Identify which cell holds the provided text, then report its [X, Y] central coordinate. 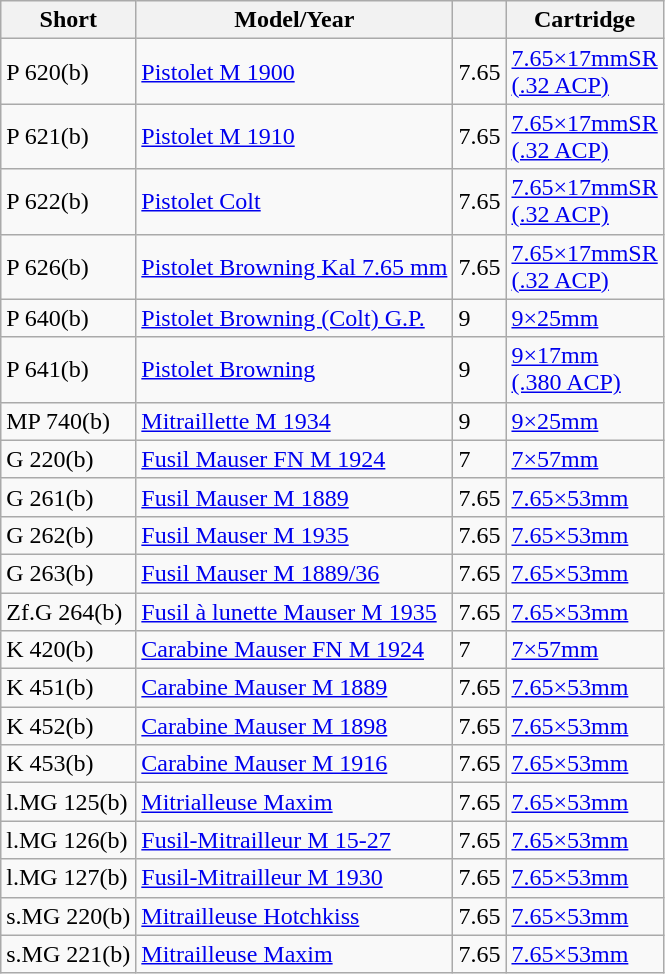
G 263(b) [68, 573]
Pistolet M 1910 [294, 136]
Pistolet Browning Kal 7.65 mm [294, 266]
Cartridge [584, 20]
Pistolet Browning (Colt) G.P. [294, 318]
Mitrialleuse Maxim [294, 802]
Carabine Mauser M 1916 [294, 764]
s.MG 220(b) [68, 916]
P 621(b) [68, 136]
Zf.G 264(b) [68, 611]
9×17mm(.380 ACP) [584, 370]
Mitraillette M 1934 [294, 421]
Mitrailleuse Hotchkiss [294, 916]
Pistolet Browning [294, 370]
l.MG 126(b) [68, 840]
K 451(b) [68, 688]
l.MG 127(b) [68, 878]
Fusil Mauser M 1935 [294, 535]
Fusil Mauser M 1889/36 [294, 573]
K 453(b) [68, 764]
Fusil Mauser FN M 1924 [294, 459]
Fusil-Mitrailleur M 1930 [294, 878]
K 420(b) [68, 650]
K 452(b) [68, 726]
Pistolet M 1900 [294, 72]
P 622(b) [68, 202]
Carabine Mauser M 1889 [294, 688]
P 641(b) [68, 370]
Fusil à lunette Mauser M 1935 [294, 611]
MP 740(b) [68, 421]
Carabine Mauser M 1898 [294, 726]
Pistolet Colt [294, 202]
P 626(b) [68, 266]
Fusil Mauser M 1889 [294, 497]
Mitrailleuse Maxim [294, 954]
Carabine Mauser FN M 1924 [294, 650]
s.MG 221(b) [68, 954]
P 620(b) [68, 72]
G 261(b) [68, 497]
Short [68, 20]
Fusil-Mitrailleur M 15-27 [294, 840]
G 220(b) [68, 459]
l.MG 125(b) [68, 802]
P 640(b) [68, 318]
Model/Year [294, 20]
G 262(b) [68, 535]
